Return the [X, Y] coordinate for the center point of the cell that contains the specified text.  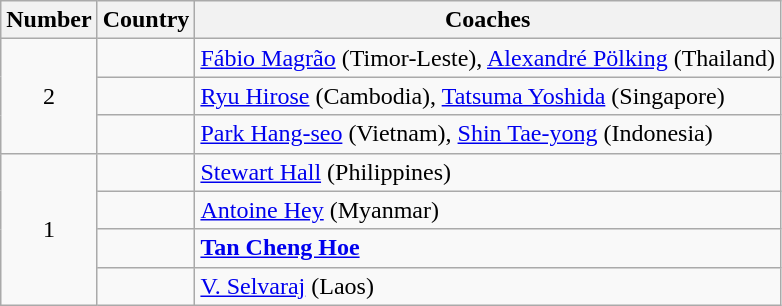
Antoine Hey (Myanmar) [488, 210]
Fábio Magrão (Timor-Leste), Alexandré Pölking (Thailand) [488, 58]
Tan Cheng Hoe [488, 248]
Park Hang-seo (Vietnam), Shin Tae-yong (Indonesia) [488, 134]
Country [146, 20]
1 [49, 229]
Stewart Hall (Philippines) [488, 172]
Number [49, 20]
Coaches [488, 20]
V. Selvaraj (Laos) [488, 286]
2 [49, 96]
Ryu Hirose (Cambodia), Tatsuma Yoshida (Singapore) [488, 96]
